Return [x, y] of the center of cell containing provided text 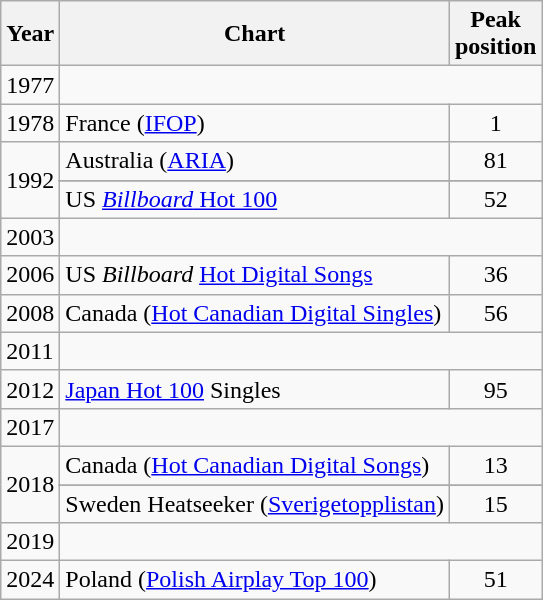
81 [495, 161]
Australia (ARIA) [255, 161]
Japan Hot 100 Singles [255, 389]
US Billboard Hot 100 [255, 199]
1977 [30, 85]
Canada (Hot Canadian Digital Singles) [255, 313]
2006 [30, 275]
2019 [30, 542]
52 [495, 199]
2018 [30, 484]
Poland (Polish Airplay Top 100) [255, 580]
2011 [30, 351]
13 [495, 465]
US Billboard Hot Digital Songs [255, 275]
1978 [30, 123]
36 [495, 275]
2008 [30, 313]
Chart [255, 34]
France (IFOP) [255, 123]
15 [495, 503]
1 [495, 123]
2017 [30, 427]
2012 [30, 389]
Canada (Hot Canadian Digital Songs) [255, 465]
56 [495, 313]
Sweden Heatseeker (Sverigetopplistan) [255, 503]
51 [495, 580]
1992 [30, 180]
Peakposition [495, 34]
2003 [30, 237]
2024 [30, 580]
Year [30, 34]
95 [495, 389]
